Return the (X, Y) coordinate for the center point of the cell that contains the specified text.  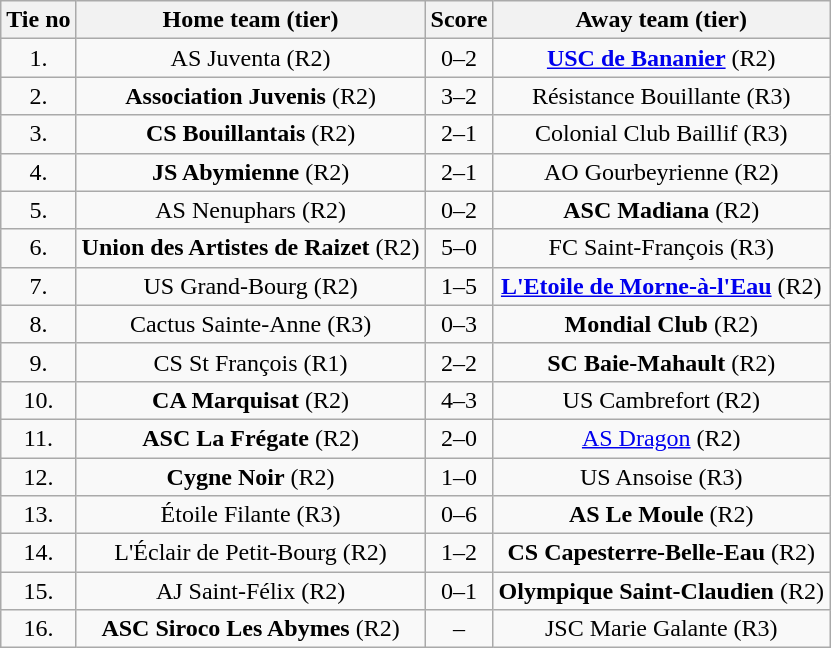
8. (38, 324)
3–2 (459, 96)
4. (38, 172)
ASC Madiana (R2) (661, 210)
2–2 (459, 362)
9. (38, 362)
1–2 (459, 553)
14. (38, 553)
Étoile Filante (R3) (250, 515)
12. (38, 477)
13. (38, 515)
2–0 (459, 438)
1. (38, 58)
L'Etoile de Morne-à-l'Eau (R2) (661, 286)
15. (38, 591)
FC Saint-François (R3) (661, 248)
1–0 (459, 477)
AS Juventa (R2) (250, 58)
L'Éclair de Petit-Bourg (R2) (250, 553)
Olympique Saint-Claudien (R2) (661, 591)
AJ Saint-Félix (R2) (250, 591)
Away team (tier) (661, 20)
4–3 (459, 400)
Colonial Club Baillif (R3) (661, 134)
– (459, 629)
CS Bouillantais (R2) (250, 134)
6. (38, 248)
US Cambrefort (R2) (661, 400)
AS Dragon (R2) (661, 438)
0–3 (459, 324)
US Ansoise (R3) (661, 477)
JSC Marie Galante (R3) (661, 629)
CS Capesterre-Belle-Eau (R2) (661, 553)
Mondial Club (R2) (661, 324)
0–1 (459, 591)
Tie no (38, 20)
5. (38, 210)
AO Gourbeyrienne (R2) (661, 172)
7. (38, 286)
CA Marquisat (R2) (250, 400)
AS Nenuphars (R2) (250, 210)
ASC Siroco Les Abymes (R2) (250, 629)
11. (38, 438)
Union des Artistes de Raizet (R2) (250, 248)
AS Le Moule (R2) (661, 515)
JS Abymienne (R2) (250, 172)
3. (38, 134)
1–5 (459, 286)
US Grand-Bourg (R2) (250, 286)
Score (459, 20)
5–0 (459, 248)
USC de Bananier (R2) (661, 58)
CS St François (R1) (250, 362)
Cactus Sainte-Anne (R3) (250, 324)
Home team (tier) (250, 20)
10. (38, 400)
Cygne Noir (R2) (250, 477)
0–6 (459, 515)
Association Juvenis (R2) (250, 96)
SC Baie-Mahault (R2) (661, 362)
ASC La Frégate (R2) (250, 438)
16. (38, 629)
Résistance Bouillante (R3) (661, 96)
2. (38, 96)
